Detect which cell encompasses the target text, then output its (X, Y) center coordinate. 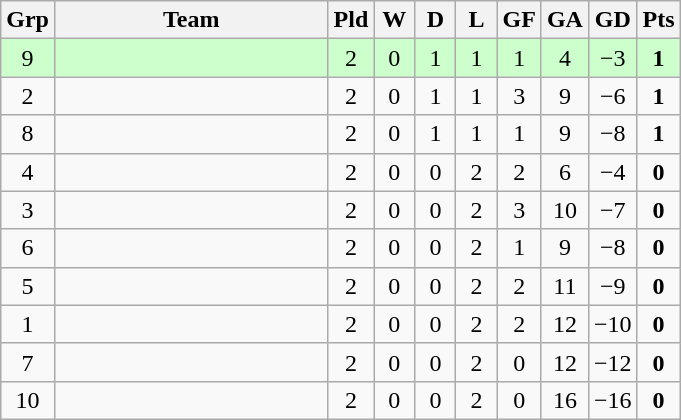
5 (28, 286)
Pts (658, 20)
D (436, 20)
16 (564, 400)
Pld (351, 20)
−3 (612, 58)
GD (612, 20)
−9 (612, 286)
GF (519, 20)
7 (28, 362)
11 (564, 286)
−4 (612, 172)
−7 (612, 210)
GA (564, 20)
−16 (612, 400)
Team (191, 20)
W (394, 20)
L (476, 20)
8 (28, 134)
−12 (612, 362)
−10 (612, 324)
−6 (612, 96)
Grp (28, 20)
